Return [x, y] of the center of cell containing provided text 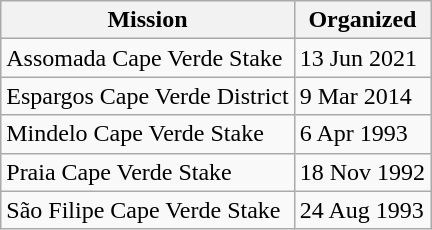
Assomada Cape Verde Stake [148, 58]
6 Apr 1993 [362, 134]
9 Mar 2014 [362, 96]
24 Aug 1993 [362, 210]
Praia Cape Verde Stake [148, 172]
Mindelo Cape Verde Stake [148, 134]
Organized [362, 20]
13 Jun 2021 [362, 58]
18 Nov 1992 [362, 172]
São Filipe Cape Verde Stake [148, 210]
Mission [148, 20]
Espargos Cape Verde District [148, 96]
